Scan for the cell matching the given text and deliver its [X, Y] coordinate at center. 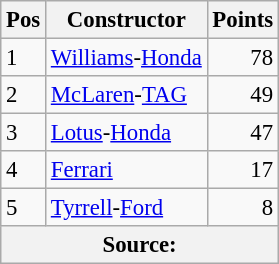
Tyrrell-Ford [127, 208]
49 [242, 95]
3 [24, 133]
5 [24, 208]
17 [242, 170]
Constructor [127, 20]
4 [24, 170]
Source: [140, 245]
2 [24, 95]
Points [242, 20]
Pos [24, 20]
Williams-Honda [127, 58]
47 [242, 133]
Lotus-Honda [127, 133]
Ferrari [127, 170]
McLaren-TAG [127, 95]
1 [24, 58]
8 [242, 208]
78 [242, 58]
